Identify which cell holds the provided text, then report its [X, Y] central coordinate. 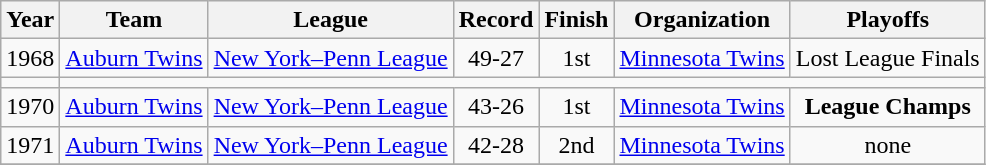
Team [134, 20]
Playoffs [888, 20]
1971 [30, 145]
42-28 [496, 145]
Lost League Finals [888, 58]
none [888, 145]
League [330, 20]
1968 [30, 58]
Organization [702, 20]
2nd [576, 145]
League Champs [888, 107]
43-26 [496, 107]
1970 [30, 107]
Finish [576, 20]
Record [496, 20]
49-27 [496, 58]
Year [30, 20]
